From the cell containing the given text, extract its center point as [x, y] coordinate. 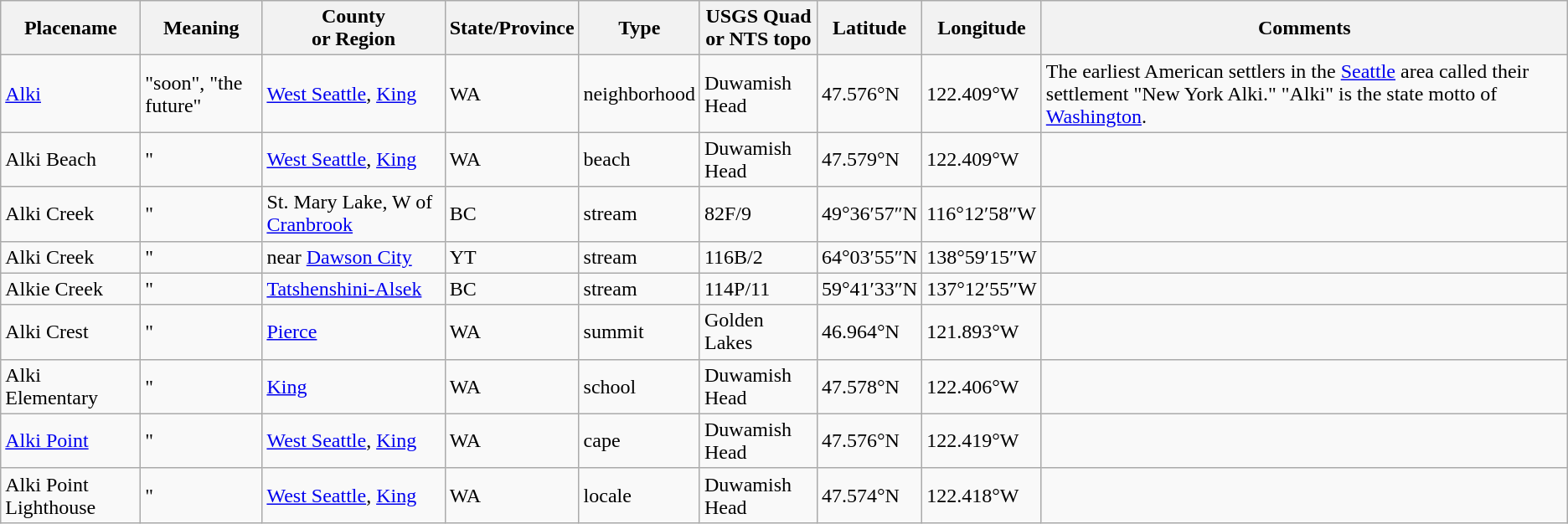
122.406°W [982, 387]
47.579°N [869, 159]
59°41′33″N [869, 289]
114P/11 [758, 289]
King [353, 387]
116B/2 [758, 257]
46.964°N [869, 331]
summit [639, 331]
neighborhood [639, 94]
Pierce [353, 331]
Alki Point Lighthouse [70, 496]
cape [639, 440]
82F/9 [758, 214]
YT [512, 257]
137°12′55″W [982, 289]
Alki Beach [70, 159]
Latitude [869, 28]
Comments [1304, 28]
locale [639, 496]
Longitude [982, 28]
122.419°W [982, 440]
64°03′55″N [869, 257]
116°12′58″W [982, 214]
The earliest American settlers in the Seattle area called their settlement "New York Alki." "Alki" is the state motto of Washington. [1304, 94]
Alki Elementary [70, 387]
Placename [70, 28]
138°59′15″W [982, 257]
Tatshenshini-Alsek [353, 289]
121.893°W [982, 331]
Alki Crest [70, 331]
"soon", "the future" [201, 94]
Alki Point [70, 440]
Countyor Region [353, 28]
47.574°N [869, 496]
Type [639, 28]
Alkie Creek [70, 289]
Alki [70, 94]
USGS Quador NTS topo [758, 28]
beach [639, 159]
St. Mary Lake, W of Cranbrook [353, 214]
122.418°W [982, 496]
State/Province [512, 28]
49°36′57″N [869, 214]
Golden Lakes [758, 331]
school [639, 387]
near Dawson City [353, 257]
47.578°N [869, 387]
Meaning [201, 28]
